Scan for the cell matching the given text and deliver its (X, Y) coordinate at center. 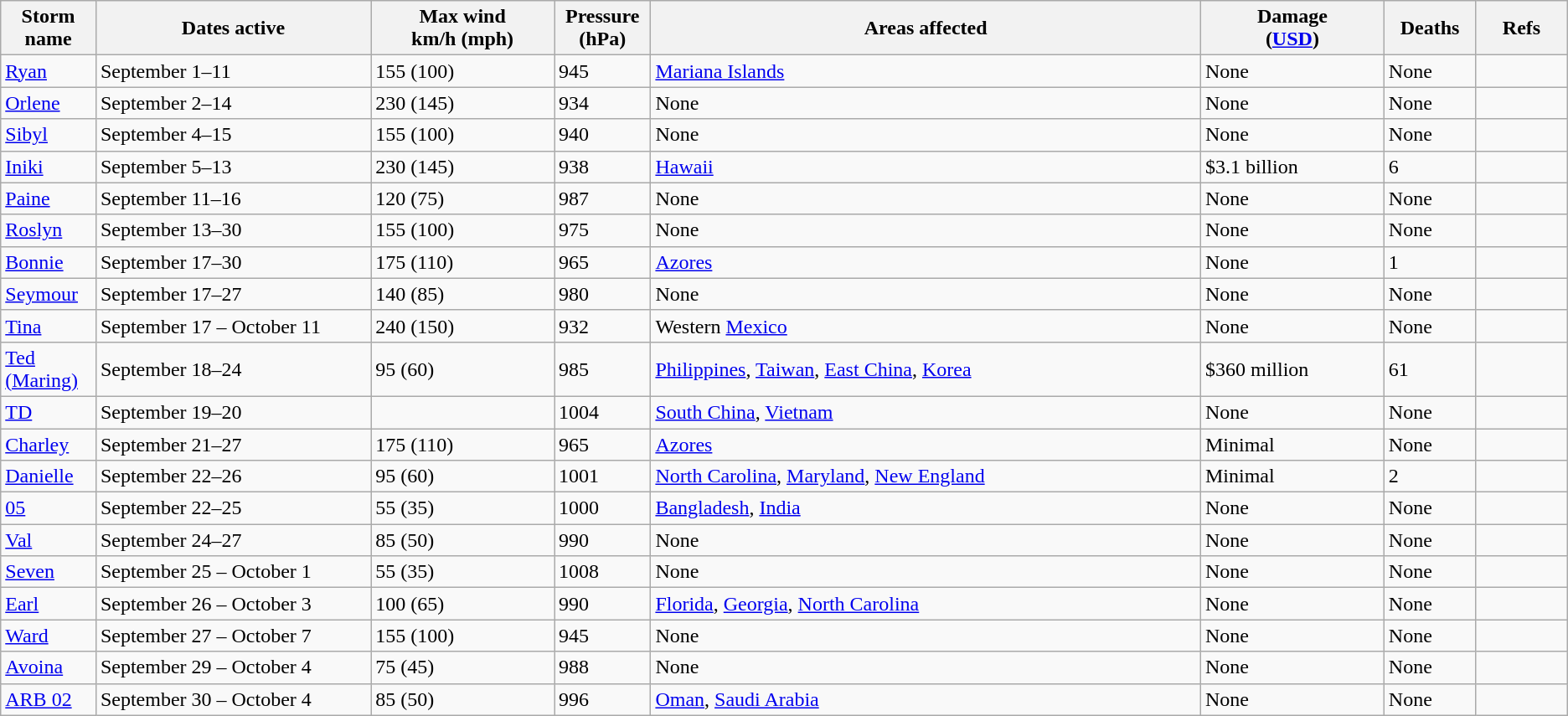
South China, Vietnam (926, 412)
140 (85) (462, 294)
934 (603, 103)
September 19–20 (233, 412)
September 13–30 (233, 230)
Ryan (49, 71)
240 (150) (462, 326)
05 (49, 508)
120 (75) (462, 198)
Deaths (1429, 28)
Seymour (49, 294)
September 26 – October 3 (233, 604)
988 (603, 667)
Mariana Islands (926, 71)
938 (603, 167)
Orlene (49, 103)
September 2–14 (233, 103)
987 (603, 198)
September 29 – October 4 (233, 667)
Refs (1522, 28)
Hawaii (926, 167)
Avoina (49, 667)
6 (1429, 167)
September 30 – October 4 (233, 699)
Tina (49, 326)
September 1–11 (233, 71)
Ward (49, 636)
75 (45) (462, 667)
$3.1 billion (1292, 167)
Charley (49, 445)
1 (1429, 262)
980 (603, 294)
September 17 – October 11 (233, 326)
Roslyn (49, 230)
Bonnie (49, 262)
Max windkm/h (mph) (462, 28)
Val (49, 540)
Philippines, Taiwan, East China, Korea (926, 368)
Dates active (233, 28)
Areas affected (926, 28)
September 27 – October 7 (233, 636)
Iniki (49, 167)
TD (49, 412)
September 24–27 (233, 540)
September 5–13 (233, 167)
940 (603, 135)
September 4–15 (233, 135)
September 22–25 (233, 508)
1001 (603, 476)
Danielle (49, 476)
985 (603, 368)
Florida, Georgia, North Carolina (926, 604)
100 (65) (462, 604)
September 17–30 (233, 262)
Bangladesh, India (926, 508)
Pressure(hPa) (603, 28)
975 (603, 230)
1008 (603, 572)
996 (603, 699)
1000 (603, 508)
North Carolina, Maryland, New England (926, 476)
Storm name (49, 28)
September 21–27 (233, 445)
Seven (49, 572)
61 (1429, 368)
Earl (49, 604)
September 22–26 (233, 476)
$360 million (1292, 368)
Ted (Maring) (49, 368)
September 11–16 (233, 198)
Oman, Saudi Arabia (926, 699)
Damage(USD) (1292, 28)
September 17–27 (233, 294)
Sibyl (49, 135)
Paine (49, 198)
932 (603, 326)
1004 (603, 412)
ARB 02 (49, 699)
2 (1429, 476)
Western Mexico (926, 326)
September 25 – October 1 (233, 572)
September 18–24 (233, 368)
